Pinpoint the cell where the given text exists, returning its [X, Y] midpoint coordinate. 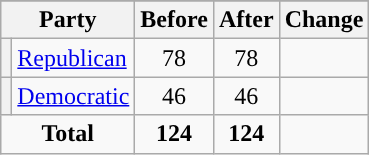
Democratic [74, 96]
Party [68, 20]
Before [174, 20]
After [246, 20]
Republican [74, 58]
Total [68, 134]
Change [324, 20]
